Return (x, y) of the center of cell containing provided text 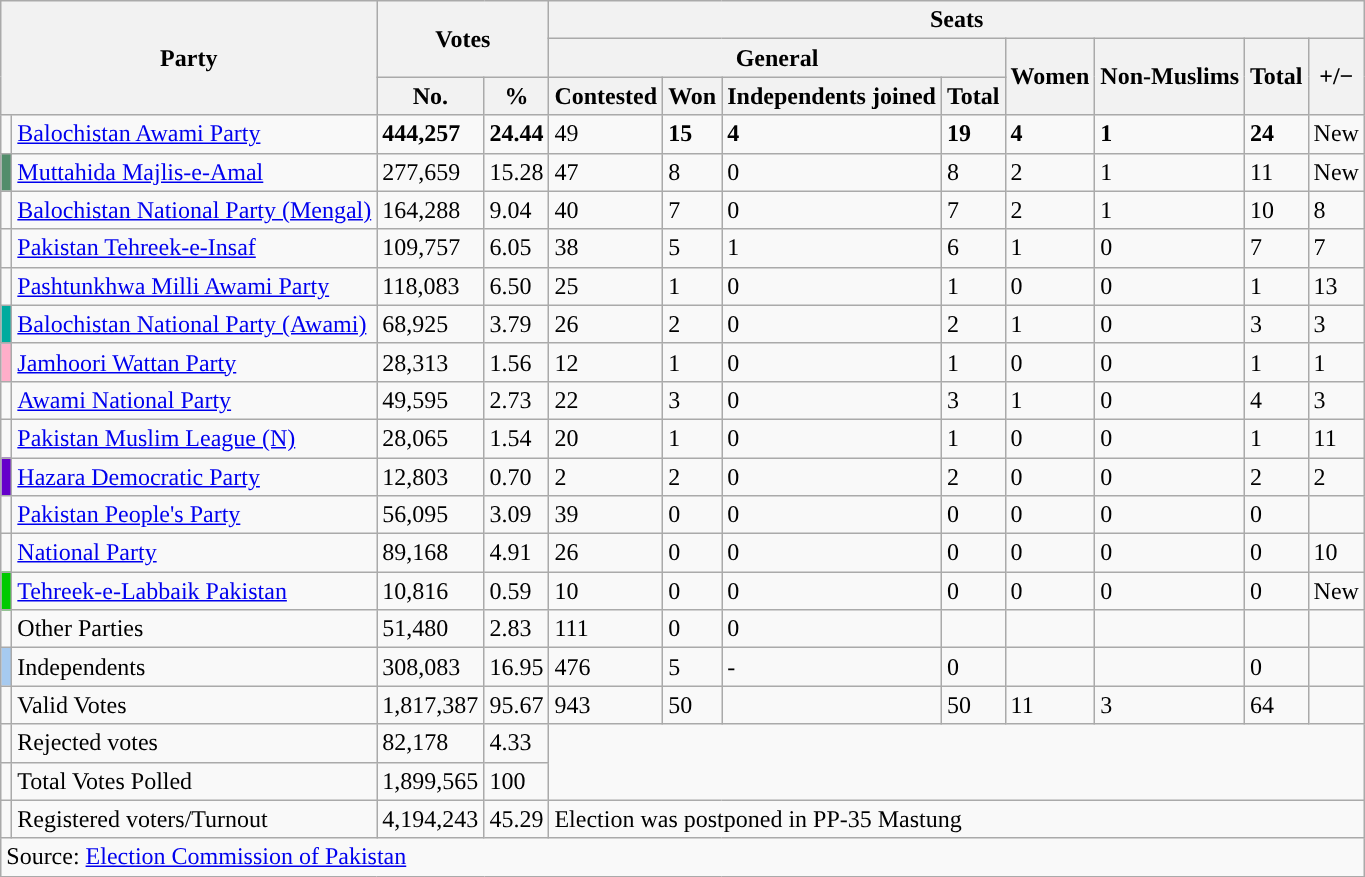
24.44 (516, 134)
15 (692, 134)
Independents (194, 667)
Balochistan Awami Party (194, 134)
95.67 (516, 705)
82,178 (430, 743)
National Party (194, 553)
40 (606, 210)
22 (606, 400)
0.59 (516, 591)
Registered voters/Turnout (194, 819)
- (832, 667)
64 (1277, 705)
118,083 (430, 286)
56,095 (430, 515)
111 (606, 629)
Hazara Democratic Party (194, 477)
1.56 (516, 362)
2.73 (516, 400)
4.91 (516, 553)
51,480 (430, 629)
6.05 (516, 248)
1,899,565 (430, 781)
Contested (606, 96)
6.50 (516, 286)
Tehreek-e-Labbaik Pakistan (194, 591)
109,757 (430, 248)
100 (516, 781)
6 (974, 248)
Muttahida Majlis-e-Amal (194, 172)
25 (606, 286)
Rejected votes (194, 743)
Pakistan Tehreek-e-Insaf (194, 248)
Pashtunkhwa Milli Awami Party (194, 286)
Balochistan National Party (Mengal) (194, 210)
24 (1277, 134)
General (777, 58)
19 (974, 134)
2.83 (516, 629)
Independents joined (832, 96)
Won (692, 96)
Balochistan National Party (Awami) (194, 324)
Awami National Party (194, 400)
308,083 (430, 667)
0.70 (516, 477)
Total Votes Polled (194, 781)
Other Parties (194, 629)
Seats (957, 20)
277,659 (430, 172)
12 (606, 362)
45.29 (516, 819)
476 (606, 667)
20 (606, 438)
68,925 (430, 324)
49 (606, 134)
9.04 (516, 210)
Election was postponed in PP-35 Mastung (957, 819)
No. (430, 96)
1,817,387 (430, 705)
Source: Election Commission of Pakistan (683, 857)
444,257 (430, 134)
28,313 (430, 362)
1.54 (516, 438)
Pakistan Muslim League (N) (194, 438)
38 (606, 248)
Valid Votes (194, 705)
Non-Muslims (1170, 77)
39 (606, 515)
4,194,243 (430, 819)
3.09 (516, 515)
47 (606, 172)
Jamhoori Wattan Party (194, 362)
49,595 (430, 400)
% (516, 96)
3.79 (516, 324)
943 (606, 705)
15.28 (516, 172)
Votes (463, 39)
164,288 (430, 210)
12,803 (430, 477)
Women (1050, 77)
10,816 (430, 591)
89,168 (430, 553)
Pakistan People's Party (194, 515)
4.33 (516, 743)
13 (1336, 286)
Party (189, 58)
28,065 (430, 438)
+/− (1336, 77)
16.95 (516, 667)
